For the text-containing cell, return its midpoint in [X, Y] coordinate format. 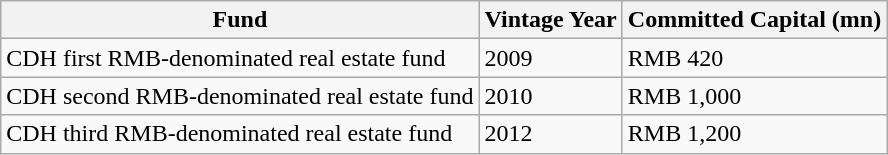
CDH second RMB-denominated real estate fund [240, 96]
Committed Capital (mn) [754, 20]
2009 [550, 58]
RMB 1,200 [754, 134]
CDH third RMB-denominated real estate fund [240, 134]
Vintage Year [550, 20]
RMB 1,000 [754, 96]
2010 [550, 96]
CDH first RMB-denominated real estate fund [240, 58]
RMB 420 [754, 58]
Fund [240, 20]
2012 [550, 134]
